Scan for the cell matching the given text and deliver its [X, Y] coordinate at center. 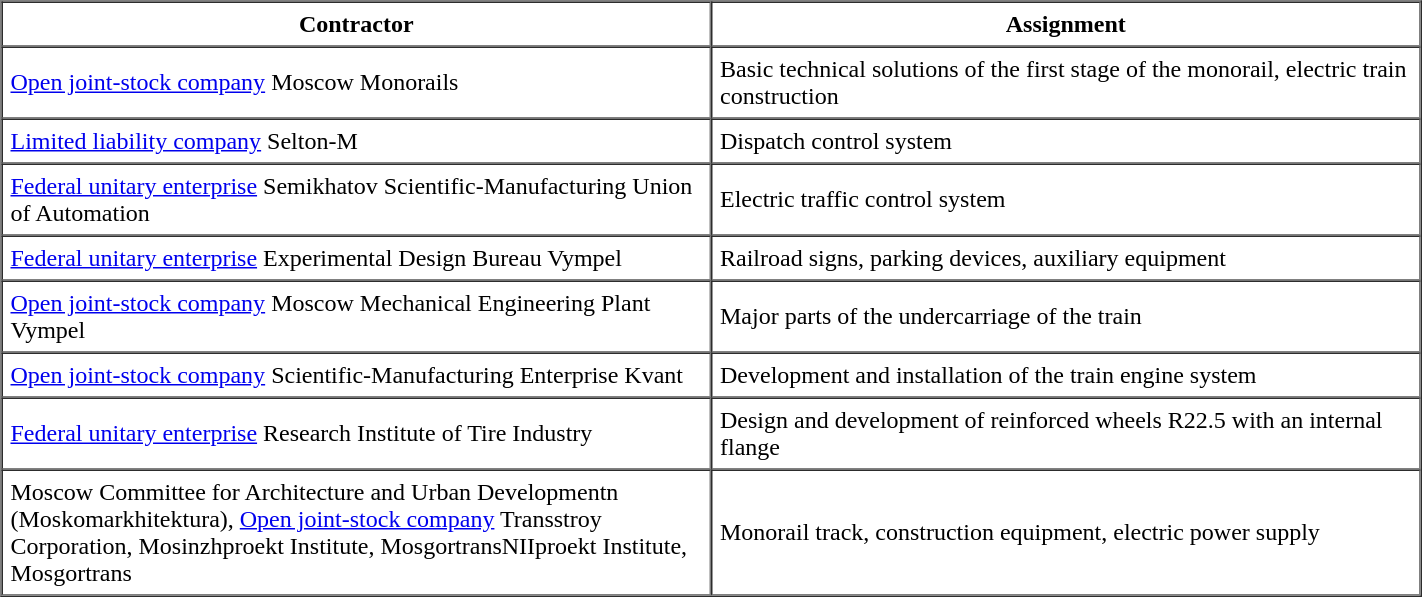
Major parts of the undercarriage of the train [1066, 316]
Limited liability company Selton-M [357, 140]
Design and development of reinforced wheels R22.5 with an internal flange [1066, 434]
Development and installation of the train engine system [1066, 374]
Assignment [1066, 24]
Open joint-stock company Moscow Mechanical Engineering Plant Vympel [357, 316]
Monorail track, construction equipment, electric power supply [1066, 533]
Federal unitary enterprise Semikhatov Scientific-Manufacturing Union of Automation [357, 200]
Open joint-stock company Moscow Monorails [357, 82]
Dispatch control system [1066, 140]
Contractor [357, 24]
Federal unitary enterprise Research Institute of Tire Industry [357, 434]
Open joint-stock company Scientific-Manufacturing Enterprise Kvant [357, 374]
Basic technical solutions of the first stage of the monorail, electric train construction [1066, 82]
Electric traffic control system [1066, 200]
Federal unitary enterprise Experimental Design Bureau Vympel [357, 258]
Railroad signs, parking devices, auxiliary equipment [1066, 258]
